From the cell containing the given text, extract its center point as (x, y) coordinate. 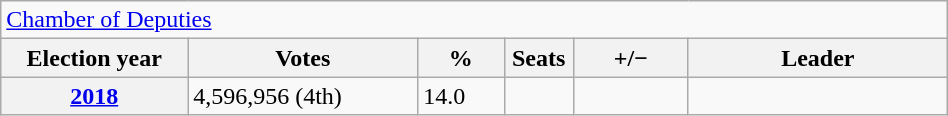
4,596,956 (4th) (303, 96)
Seats (538, 58)
Chamber of Deputies (474, 20)
Election year (94, 58)
14.0 (461, 96)
+/− (630, 58)
Votes (303, 58)
2018 (94, 96)
% (461, 58)
Leader (818, 58)
